Determine the [X, Y] coordinate at the center of the cell enclosing the given text.  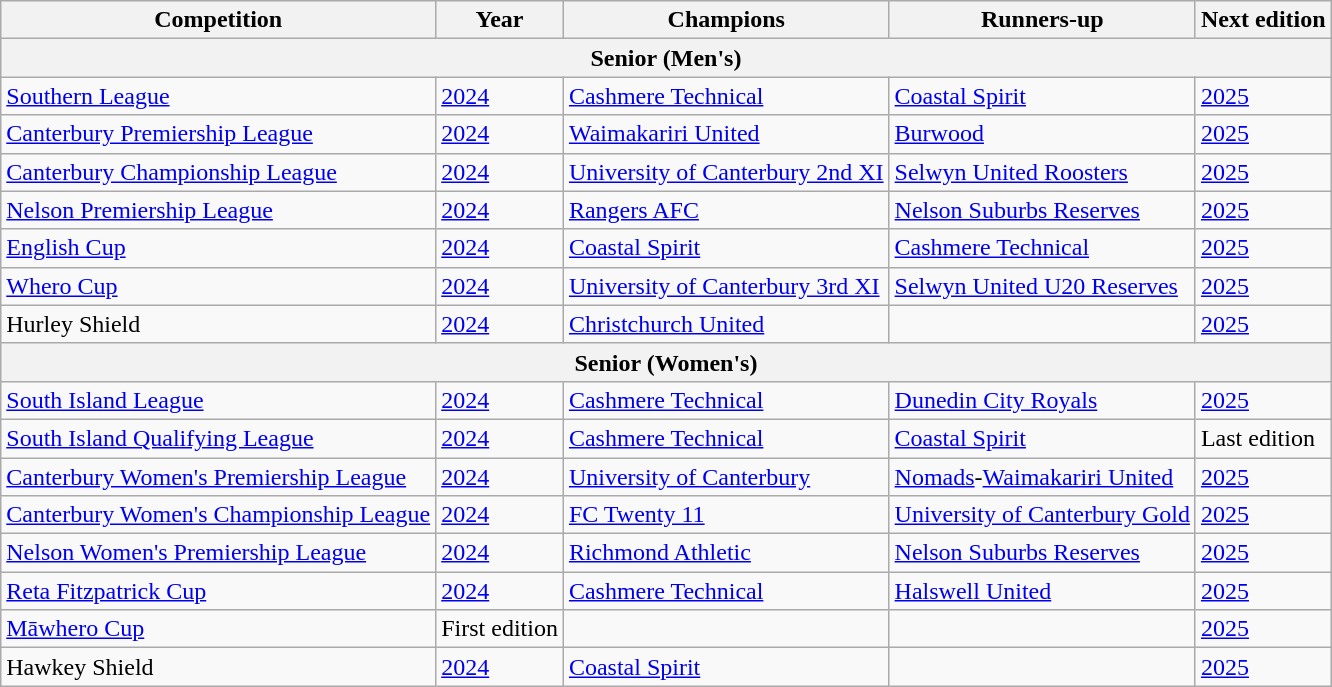
Whero Cup [218, 286]
Hurley Shield [218, 324]
Māwhero Cup [218, 629]
Canterbury Championship League [218, 172]
University of Canterbury [726, 477]
Nelson Premiership League [218, 210]
Waimakariri United [726, 134]
Champions [726, 20]
Selwyn United Roosters [1042, 172]
Canterbury Women's Premiership League [218, 477]
Halswell United [1042, 591]
Dunedin City Royals [1042, 400]
Christchurch United [726, 324]
Next edition [1263, 20]
Rangers AFC [726, 210]
English Cup [218, 248]
Canterbury Women's Championship League [218, 515]
Richmond Athletic [726, 553]
University of Canterbury Gold [1042, 515]
Nomads-Waimakariri United [1042, 477]
Senior (Men's) [666, 58]
Canterbury Premiership League [218, 134]
Competition [218, 20]
Year [500, 20]
Hawkey Shield [218, 667]
South Island League [218, 400]
Senior (Women's) [666, 362]
FC Twenty 11 [726, 515]
South Island Qualifying League [218, 438]
Selwyn United U20 Reserves [1042, 286]
Runners-up [1042, 20]
Burwood [1042, 134]
University of Canterbury 3rd XI [726, 286]
Southern League [218, 96]
Reta Fitzpatrick Cup [218, 591]
Nelson Women's Premiership League [218, 553]
University of Canterbury 2nd XI [726, 172]
First edition [500, 629]
Last edition [1263, 438]
